Output the (X, Y) coordinate of the center of the cell containing the given text.  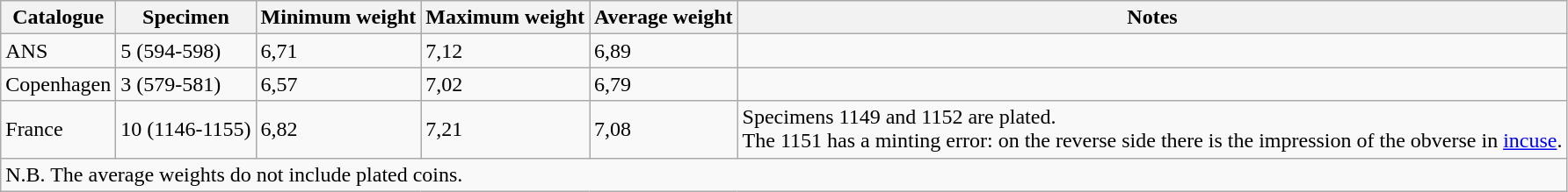
Specimens 1149 and 1152 are plated.The 1151 has a minting error: on the reverse side there is the impression of the obverse in incuse. (1152, 130)
10 (1146-1155) (186, 130)
6,57 (338, 84)
5 (594-598) (186, 51)
7,12 (505, 51)
Maximum weight (505, 18)
6,71 (338, 51)
7,21 (505, 130)
3 (579-581) (186, 84)
6,79 (663, 84)
France (58, 130)
7,08 (663, 130)
Minimum weight (338, 18)
Notes (1152, 18)
6,82 (338, 130)
N.B. The average weights do not include plated coins. (784, 174)
Average weight (663, 18)
7,02 (505, 84)
Copenhagen (58, 84)
ANS (58, 51)
Specimen (186, 18)
Catalogue (58, 18)
6,89 (663, 51)
